For the text-containing cell, return its midpoint in [X, Y] coordinate format. 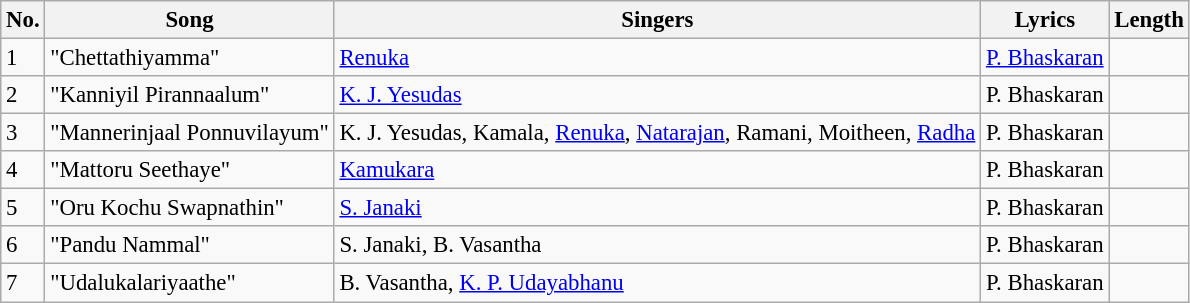
5 [23, 208]
"Kanniyil Pirannaalum" [190, 95]
"Mannerinjaal Ponnuvilayum" [190, 133]
2 [23, 95]
K. J. Yesudas, Kamala, Renuka, Natarajan, Ramani, Moitheen, Radha [657, 133]
"Chettathiyamma" [190, 58]
Song [190, 20]
3 [23, 133]
7 [23, 283]
"Mattoru Seethaye" [190, 170]
Lyrics [1045, 20]
S. Janaki [657, 208]
S. Janaki, B. Vasantha [657, 245]
"Pandu Nammal" [190, 245]
No. [23, 20]
6 [23, 245]
"Oru Kochu Swapnathin" [190, 208]
B. Vasantha, K. P. Udayabhanu [657, 283]
Kamukara [657, 170]
4 [23, 170]
Length [1149, 20]
Singers [657, 20]
"Udalukalariyaathe" [190, 283]
1 [23, 58]
Renuka [657, 58]
K. J. Yesudas [657, 95]
